For the text-containing cell, return its midpoint in [x, y] coordinate format. 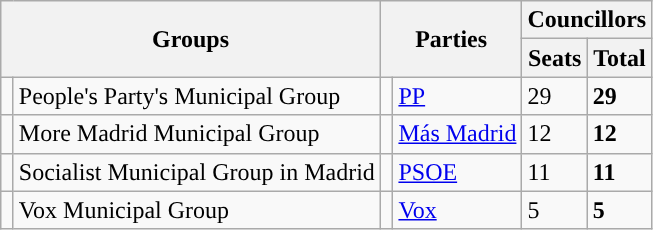
PP [458, 96]
Seats [554, 58]
Vox Municipal Group [196, 210]
Socialist Municipal Group in Madrid [196, 172]
Parties [451, 39]
Vox [458, 210]
Councillors [587, 20]
Total [619, 58]
Groups [191, 39]
People's Party's Municipal Group [196, 96]
PSOE [458, 172]
Más Madrid [458, 134]
More Madrid Municipal Group [196, 134]
